Scan for the cell matching the given text and deliver its [X, Y] coordinate at center. 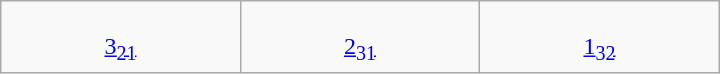
321 [120, 36]
231 [360, 36]
132 [600, 36]
